Scan for the cell matching the given text and deliver its [x, y] coordinate at center. 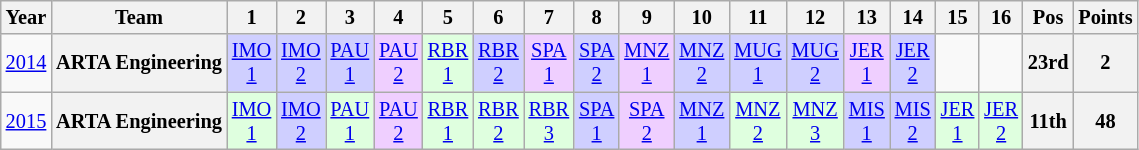
2014 [26, 63]
9 [646, 17]
10 [702, 17]
MUG2 [814, 63]
Team [139, 17]
48 [1105, 121]
7 [549, 17]
15 [958, 17]
RBR3 [549, 121]
16 [1001, 17]
Year [26, 17]
Points [1105, 17]
3 [350, 17]
11th [1048, 121]
2015 [26, 121]
8 [596, 17]
23rd [1048, 63]
13 [867, 17]
6 [498, 17]
5 [448, 17]
MNZ3 [814, 121]
MUG1 [758, 63]
Pos [1048, 17]
MIS1 [867, 121]
1 [252, 17]
MIS2 [913, 121]
4 [398, 17]
14 [913, 17]
11 [758, 17]
12 [814, 17]
